Capture the cell that displays the provided text and extract its (x, y) central coordinate. 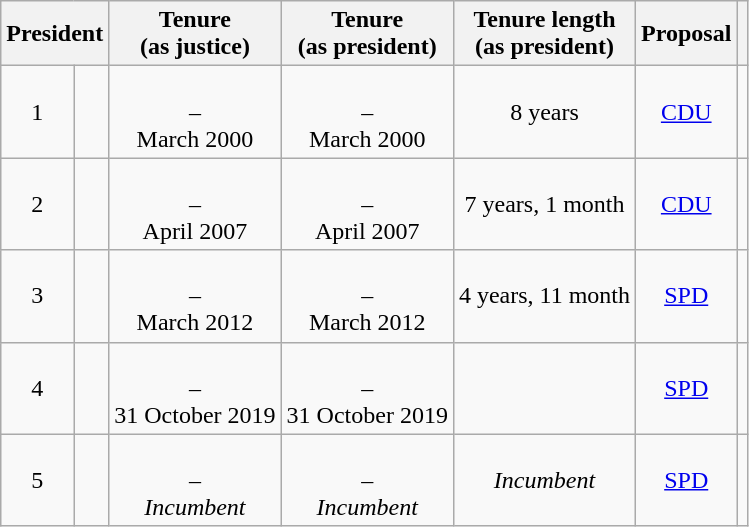
Tenure length(as president) (544, 34)
5 (38, 480)
4 (38, 388)
2 (38, 204)
7 years, 1 month (544, 204)
Tenure(as president) (367, 34)
Tenure(as justice) (195, 34)
Proposal (686, 34)
1 (38, 112)
8 years (544, 112)
President (55, 34)
4 years, 11 month (544, 296)
3 (38, 296)
Incumbent (544, 480)
